Scan for the cell matching the given text and deliver its (X, Y) coordinate at center. 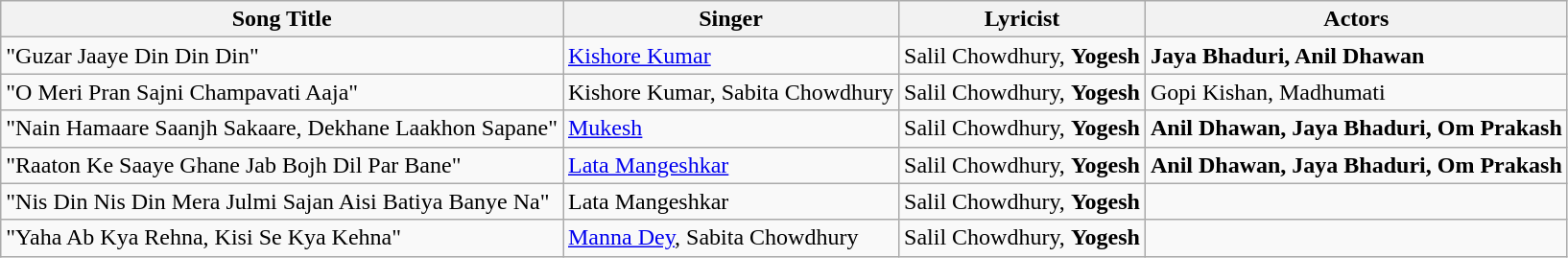
"Nain Hamaare Saanjh Sakaare, Dekhane Laakhon Sapane" (282, 129)
Mukesh (730, 129)
Song Title (282, 19)
Lyricist (1023, 19)
"Guzar Jaaye Din Din Din" (282, 56)
"Raaton Ke Saaye Ghane Jab Bojh Dil Par Bane" (282, 165)
Gopi Kishan, Madhumati (1356, 92)
Singer (730, 19)
Kishore Kumar (730, 56)
"Nis Din Nis Din Mera Julmi Sajan Aisi Batiya Banye Na" (282, 201)
"Yaha Ab Kya Rehna, Kisi Se Kya Kehna" (282, 238)
Jaya Bhaduri, Anil Dhawan (1356, 56)
Manna Dey, Sabita Chowdhury (730, 238)
Actors (1356, 19)
"O Meri Pran Sajni Champavati Aaja" (282, 92)
Kishore Kumar, Sabita Chowdhury (730, 92)
